Capture the cell that displays the provided text and extract its [X, Y] central coordinate. 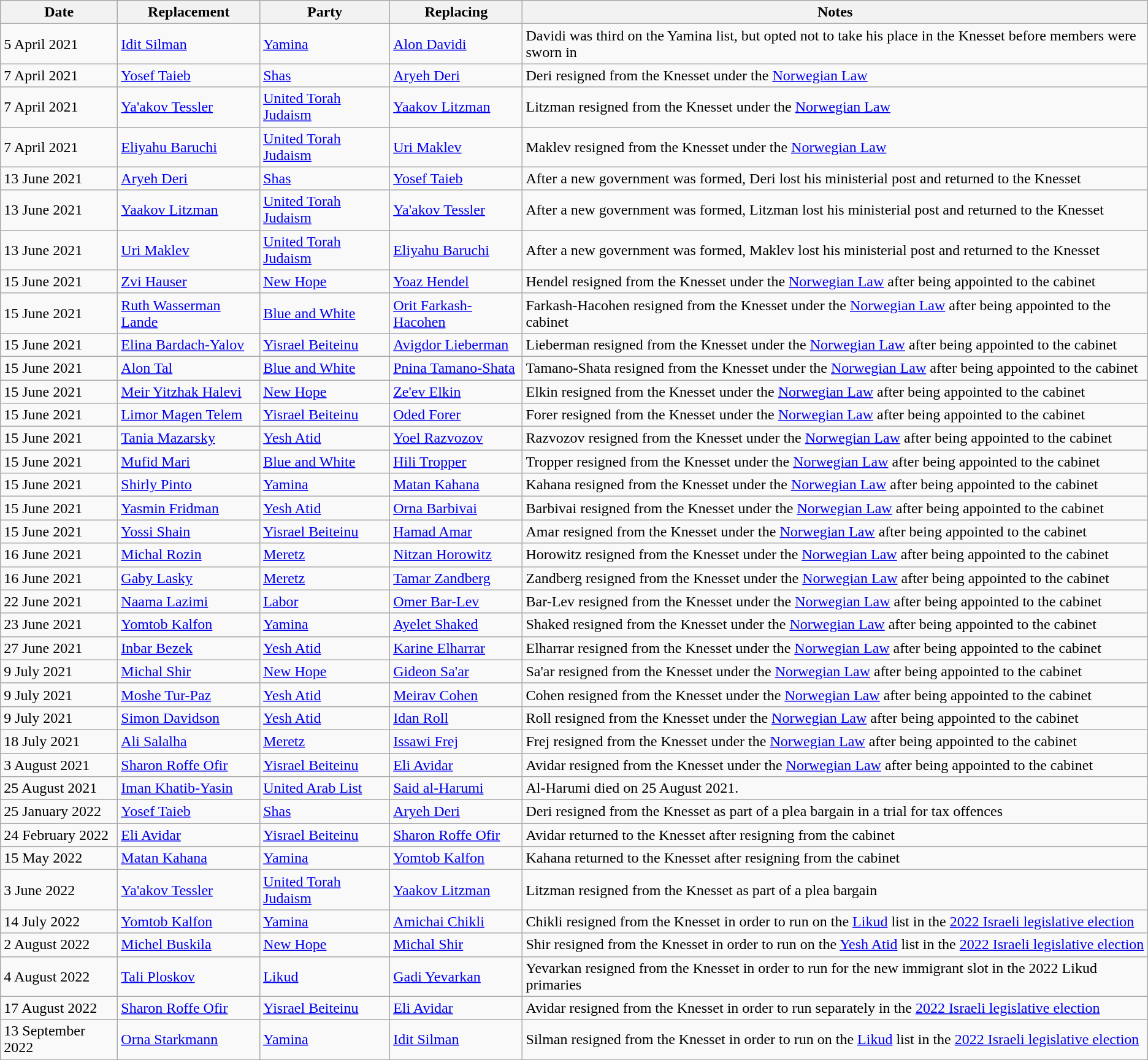
Yossi Shain [189, 532]
14 July 2022 [59, 921]
After a new government was formed, Litzman lost his ministerial post and returned to the Knesset [835, 210]
Cohen resigned from the Knesset under the Norwegian Law after being appointed to the cabinet [835, 695]
Farkash-Hacohen resigned from the Knesset under the Norwegian Law after being appointed to the cabinet [835, 313]
4 August 2022 [59, 976]
5 April 2021 [59, 44]
Gaby Lasky [189, 578]
27 June 2021 [59, 648]
Naama Lazimi [189, 601]
Simon Davidson [189, 718]
Meir Yitzhak Halevi [189, 392]
Meirav Cohen [456, 695]
Likud [325, 976]
Sa'ar resigned from the Knesset under the Norwegian Law after being appointed to the cabinet [835, 671]
Yevarkan resigned from the Knesset in order to run for the new immigrant slot in the 2022 Likud primaries [835, 976]
Avidar returned to the Knesset after resigning from the cabinet [835, 835]
23 June 2021 [59, 625]
Tropper resigned from the Knesset under the Norwegian Law after being appointed to the cabinet [835, 462]
Ruth Wasserman Lande [189, 313]
Moshe Tur-Paz [189, 695]
Ayelet Shaked [456, 625]
Ali Salalha [189, 741]
2 August 2022 [59, 945]
United Arab List [325, 788]
Gadi Yevarkan [456, 976]
Forer resigned from the Knesset under the Norwegian Law after being appointed to the cabinet [835, 415]
Gideon Sa'ar [456, 671]
25 January 2022 [59, 812]
Shirly Pinto [189, 485]
Notes [835, 12]
Amar resigned from the Knesset under the Norwegian Law after being appointed to the cabinet [835, 532]
Zandberg resigned from the Knesset under the Norwegian Law after being appointed to the cabinet [835, 578]
Pnina Tamano-Shata [456, 368]
Razvozov resigned from the Knesset under the Norwegian Law after being appointed to the cabinet [835, 438]
Deri resigned from the Knesset as part of a plea bargain in a trial for tax offences [835, 812]
Iman Khatib-Yasin [189, 788]
After a new government was formed, Maklev lost his ministerial post and returned to the Knesset [835, 250]
Silman resigned from the Knesset in order to run on the Likud list in the 2022 Israeli legislative election [835, 1040]
Party [325, 12]
Zvi Hauser [189, 281]
Maklev resigned from the Knesset under the Norwegian Law [835, 147]
Avidar resigned from the Knesset under the Norwegian Law after being appointed to the cabinet [835, 764]
25 August 2021 [59, 788]
Yoel Razvozov [456, 438]
Elharrar resigned from the Knesset under the Norwegian Law after being appointed to the cabinet [835, 648]
Davidi was third on the Yamina list, but opted not to take his place in the Knesset before members were sworn in [835, 44]
Roll resigned from the Knesset under the Norwegian Law after being appointed to the cabinet [835, 718]
Issawi Frej [456, 741]
22 June 2021 [59, 601]
24 February 2022 [59, 835]
Frej resigned from the Knesset under the Norwegian Law after being appointed to the cabinet [835, 741]
Lieberman resigned from the Knesset under the Norwegian Law after being appointed to the cabinet [835, 345]
Al-Harumi died on 25 August 2021. [835, 788]
Inbar Bezek [189, 648]
Tamar Zandberg [456, 578]
Amichai Chikli [456, 921]
Avigdor Lieberman [456, 345]
Alon Davidi [456, 44]
Kahana returned to the Knesset after resigning from the cabinet [835, 858]
13 September 2022 [59, 1040]
Hendel resigned from the Knesset under the Norwegian Law after being appointed to the cabinet [835, 281]
Replacing [456, 12]
Hili Tropper [456, 462]
Litzman resigned from the Knesset under the Norwegian Law [835, 107]
Orna Starkmann [189, 1040]
Ze'ev Elkin [456, 392]
Said al-Harumi [456, 788]
Kahana resigned from the Knesset under the Norwegian Law after being appointed to the cabinet [835, 485]
Replacement [189, 12]
Yoaz Hendel [456, 281]
Tali Ploskov [189, 976]
3 August 2021 [59, 764]
Barbivai resigned from the Knesset under the Norwegian Law after being appointed to the cabinet [835, 508]
Nitzan Horowitz [456, 555]
Elina Bardach-Yalov [189, 345]
Chikli resigned from the Knesset in order to run on the Likud list in the 2022 Israeli legislative election [835, 921]
Oded Forer [456, 415]
Horowitz resigned from the Knesset under the Norwegian Law after being appointed to the cabinet [835, 555]
Omer Bar-Lev [456, 601]
3 June 2022 [59, 890]
Karine Elharrar [456, 648]
Elkin resigned from the Knesset under the Norwegian Law after being appointed to the cabinet [835, 392]
Orna Barbivai [456, 508]
Michel Buskila [189, 945]
Idan Roll [456, 718]
Labor [325, 601]
Bar-Lev resigned from the Knesset under the Norwegian Law after being appointed to the cabinet [835, 601]
Limor Magen Telem [189, 415]
Deri resigned from the Knesset under the Norwegian Law [835, 75]
17 August 2022 [59, 1008]
Shaked resigned from the Knesset under the Norwegian Law after being appointed to the cabinet [835, 625]
Yasmin Fridman [189, 508]
Shir resigned from the Knesset in order to run on the Yesh Atid list in the 2022 Israeli legislative election [835, 945]
After a new government was formed, Deri lost his ministerial post and returned to the Knesset [835, 178]
Hamad Amar [456, 532]
Avidar resigned from the Knesset in order to run separately in the 2022 Israeli legislative election [835, 1008]
Michal Rozin [189, 555]
18 July 2021 [59, 741]
Litzman resigned from the Knesset as part of a plea bargain [835, 890]
15 May 2022 [59, 858]
Alon Tal [189, 368]
Date [59, 12]
Tania Mazarsky [189, 438]
Orit Farkash-Hacohen [456, 313]
Mufid Mari [189, 462]
Tamano-Shata resigned from the Knesset under the Norwegian Law after being appointed to the cabinet [835, 368]
